Scan for the cell matching the given text and deliver its [X, Y] coordinate at center. 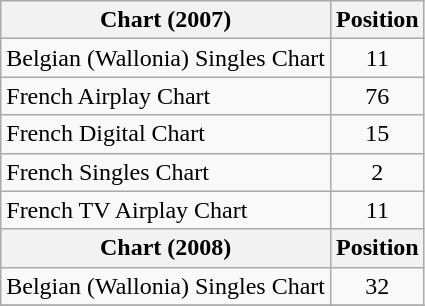
French Airplay Chart [166, 96]
Chart (2007) [166, 20]
French TV Airplay Chart [166, 210]
Chart (2008) [166, 248]
32 [377, 286]
French Singles Chart [166, 172]
2 [377, 172]
French Digital Chart [166, 134]
15 [377, 134]
76 [377, 96]
